Provide the (x, y) coordinate of the cell's center where the given text is located.  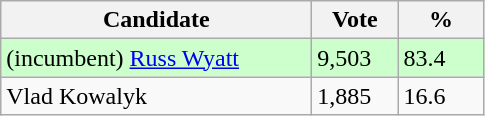
Vlad Kowalyk (156, 96)
1,885 (355, 96)
16.6 (441, 96)
Candidate (156, 20)
83.4 (441, 58)
% (441, 20)
9,503 (355, 58)
(incumbent) Russ Wyatt (156, 58)
Vote (355, 20)
